Return [X, Y] of the center of cell containing provided text 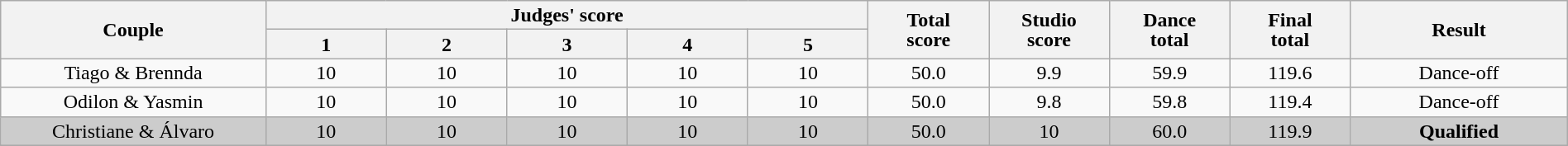
Totalscore [929, 30]
Finaltotal [1290, 30]
9.8 [1049, 102]
2 [447, 45]
Dancetotal [1169, 30]
Judges' score [567, 15]
Odilon & Yasmin [134, 102]
4 [687, 45]
Studioscore [1049, 30]
Result [1459, 30]
59.9 [1169, 73]
119.9 [1290, 130]
Qualified [1459, 130]
60.0 [1169, 130]
59.8 [1169, 102]
Couple [134, 30]
3 [567, 45]
119.6 [1290, 73]
Christiane & Álvaro [134, 130]
9.9 [1049, 73]
5 [808, 45]
Tiago & Brennda [134, 73]
119.4 [1290, 102]
1 [326, 45]
